Output the [X, Y] coordinate of the center of the cell containing the given text.  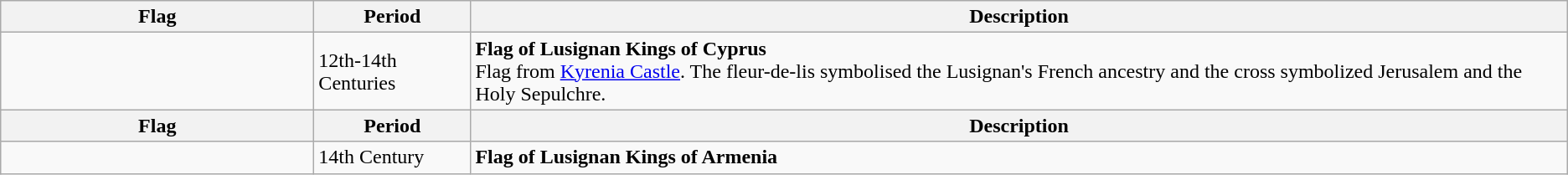
Flag of Lusignan Kings of Armenia [1019, 157]
14th Century [392, 157]
12th-14th Centuries [392, 71]
